Return (x, y) of the center of cell containing provided text 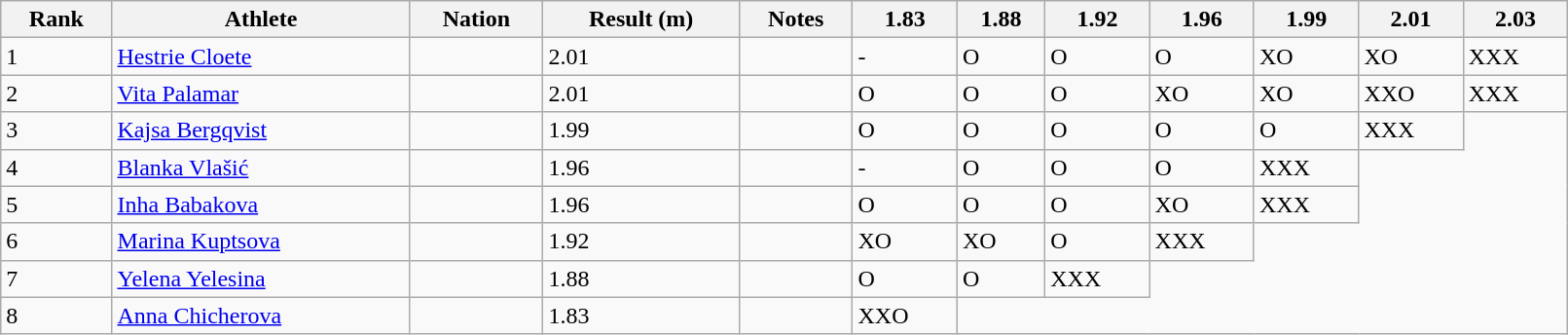
Nation (477, 19)
Marina Kuptsova (261, 242)
Yelena Yelesina (261, 279)
2.03 (1515, 19)
6 (56, 242)
Notes (795, 19)
Hestrie Cloete (261, 56)
5 (56, 205)
Anna Chicherova (261, 316)
3 (56, 130)
Blanka Vlašić (261, 167)
Result (m) (641, 19)
Athlete (261, 19)
Kajsa Bergqvist (261, 130)
7 (56, 279)
1 (56, 56)
4 (56, 167)
Rank (56, 19)
Vita Palamar (261, 93)
8 (56, 316)
2 (56, 93)
Inha Babakova (261, 205)
